Output the (X, Y) coordinate of the center of the cell containing the given text.  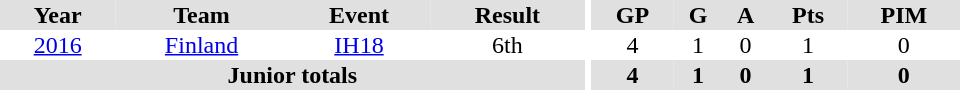
G (698, 15)
Year (58, 15)
Result (507, 15)
PIM (904, 15)
Team (202, 15)
Event (359, 15)
A (746, 15)
Pts (808, 15)
GP (632, 15)
6th (507, 45)
Junior totals (292, 75)
2016 (58, 45)
IH18 (359, 45)
Finland (202, 45)
